Locate the cell with the specified text and output its [X, Y] center coordinate. 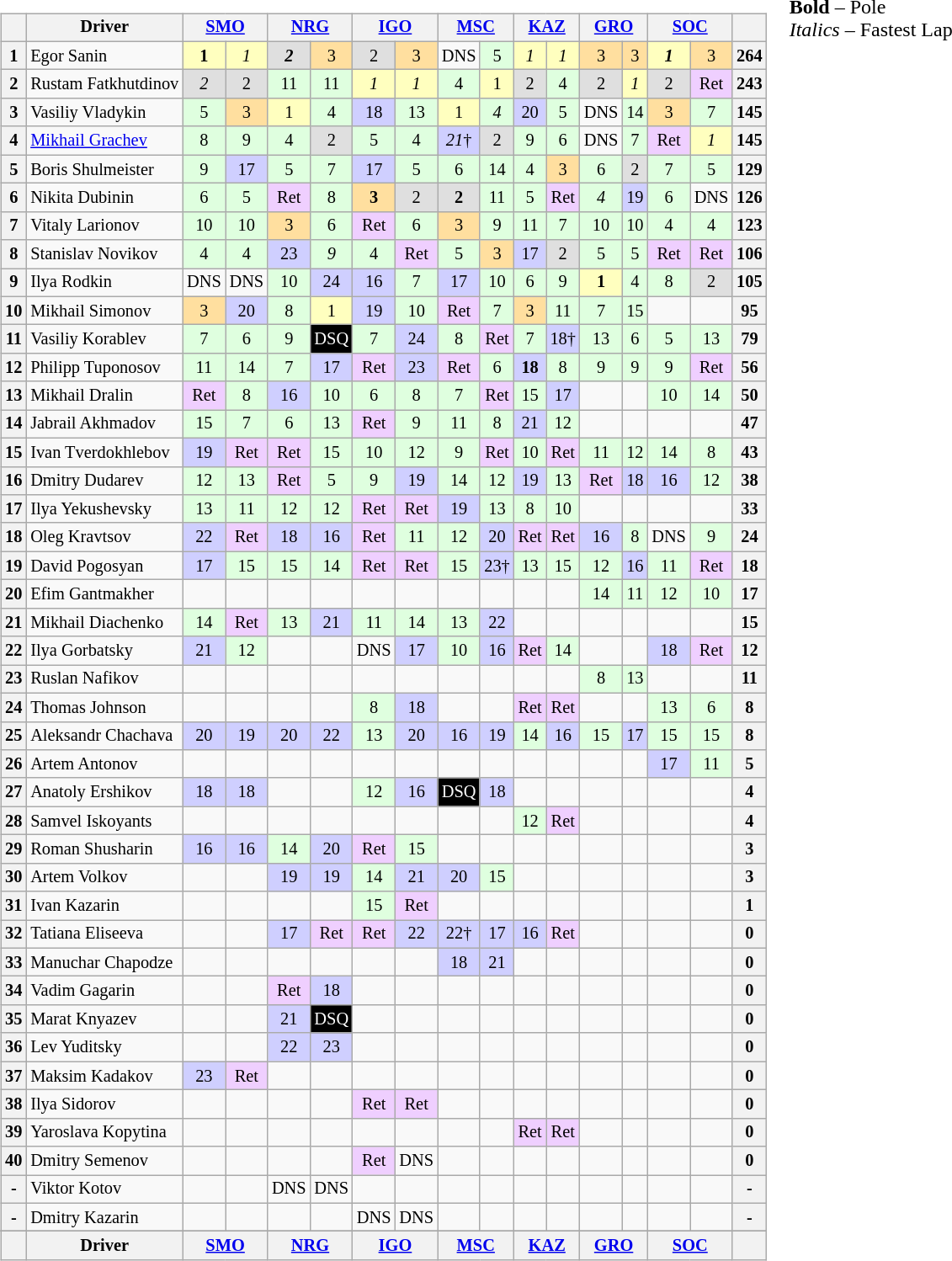
Ivan Tverdokhlebov [104, 452]
Mikhail Diachenko [104, 622]
David Pogosyan [104, 566]
37 [13, 1076]
Anatoly Ershikov [104, 792]
Nikita Dubinin [104, 198]
Vasiliy Vladykin [104, 113]
Egor Sanin [104, 56]
Ilya Gorbatsky [104, 651]
Ilya Sidorov [104, 1104]
126 [749, 198]
27 [13, 792]
Stanislav Novikov [104, 254]
30 [13, 877]
Boris Shulmeister [104, 169]
22† [459, 934]
29 [13, 849]
25 [13, 736]
Vadim Gagarin [104, 991]
Ilya Rodkin [104, 283]
39 [13, 1132]
Ilya Yekushevsky [104, 509]
Viktor Kotov [104, 1189]
Mikhail Dralin [104, 396]
Efim Gantmakher [104, 594]
Oleg Kravtsov [104, 537]
Ruslan Nafikov [104, 679]
Vasiliy Korablev [104, 339]
Rustam Fatkhutdinov [104, 84]
56 [749, 368]
35 [13, 1019]
Dmitry Semenov [104, 1161]
36 [13, 1047]
18† [563, 339]
26 [13, 764]
Samvel Iskoyants [104, 821]
43 [749, 452]
Maksim Kadakov [104, 1076]
Artem Volkov [104, 877]
Dmitry Kazarin [104, 1217]
105 [749, 283]
21† [459, 141]
31 [13, 906]
Jabrail Akhmadov [104, 424]
106 [749, 254]
243 [749, 84]
Mikhail Simonov [104, 311]
Dmitry Dudarev [104, 481]
32 [13, 934]
79 [749, 339]
Tatiana Eliseeva [104, 934]
Roman Shusharin [104, 849]
95 [749, 311]
123 [749, 226]
50 [749, 396]
264 [749, 56]
Mikhail Grachev [104, 141]
28 [13, 821]
Lev Yuditsky [104, 1047]
Manuchar Chapodze [104, 962]
Artem Antonov [104, 764]
Thomas Johnson [104, 707]
Aleksandr Chachava [104, 736]
Ivan Kazarin [104, 906]
Yaroslava Kopytina [104, 1132]
40 [13, 1161]
129 [749, 169]
47 [749, 424]
Vitaly Larionov [104, 226]
Philipp Tuponosov [104, 368]
23† [497, 566]
34 [13, 991]
Marat Knyazev [104, 1019]
